Search for the cell housing the specified text and yield its [x, y] center coordinate. 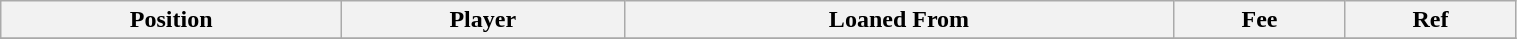
Fee [1260, 20]
Ref [1430, 20]
Loaned From [899, 20]
Player [483, 20]
Position [172, 20]
